Find where the given text appears and provide that cell's center as [X, Y] coordinate. 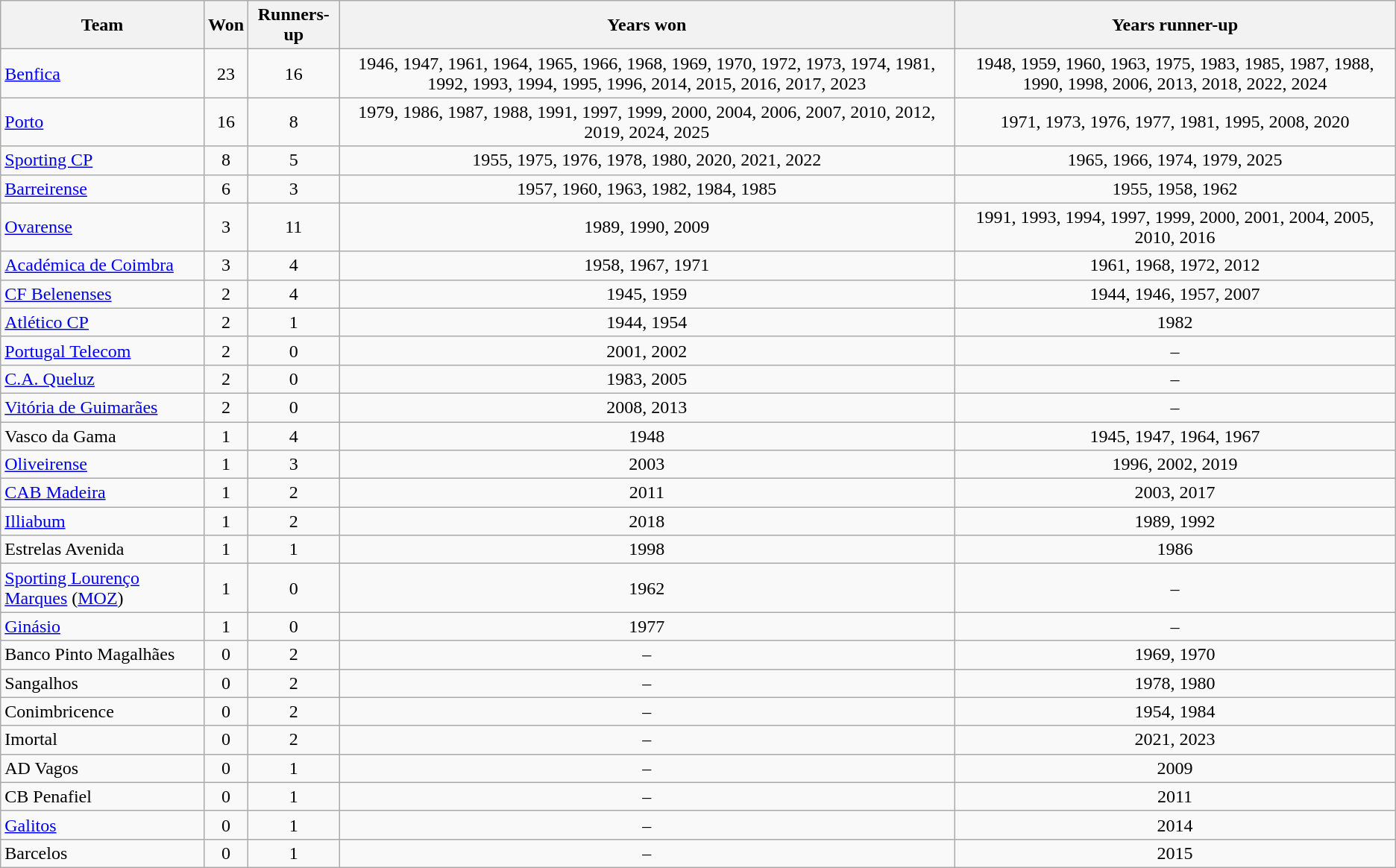
Ginásio [103, 626]
23 [225, 73]
2003 [647, 465]
1986 [1175, 550]
Vasco da Gama [103, 436]
1983, 2005 [647, 379]
Benfica [103, 73]
1989, 1992 [1175, 521]
2008, 2013 [647, 407]
Won [225, 25]
1955, 1975, 1976, 1978, 1980, 2020, 2021, 2022 [647, 160]
Barreirense [103, 189]
Estrelas Avenida [103, 550]
1962 [647, 588]
Banco Pinto Magalhães [103, 655]
Runners-up [294, 25]
6 [225, 189]
Atlético CP [103, 322]
2018 [647, 521]
1955, 1958, 1962 [1175, 189]
1946, 1947, 1961, 1964, 1965, 1966, 1968, 1969, 1970, 1972, 1973, 1974, 1981, 1992, 1993, 1994, 1995, 1996, 2014, 2015, 2016, 2017, 2023 [647, 73]
Sangalhos [103, 683]
1965, 1966, 1974, 1979, 2025 [1175, 160]
1989, 1990, 2009 [647, 227]
2014 [1175, 825]
1998 [647, 550]
1957, 1960, 1963, 1982, 1984, 1985 [647, 189]
1961, 1968, 1972, 2012 [1175, 265]
AD Vagos [103, 768]
2021, 2023 [1175, 740]
2009 [1175, 768]
1945, 1947, 1964, 1967 [1175, 436]
Portugal Telecom [103, 350]
1982 [1175, 322]
5 [294, 160]
1991, 1993, 1994, 1997, 1999, 2000, 2001, 2004, 2005, 2010, 2016 [1175, 227]
Sporting Lourenço Marques (MOZ) [103, 588]
1978, 1980 [1175, 683]
1969, 1970 [1175, 655]
Conimbricence [103, 711]
1979, 1986, 1987, 1988, 1991, 1997, 1999, 2000, 2004, 2006, 2007, 2010, 2012, 2019, 2024, 2025 [647, 122]
Years won [647, 25]
1945, 1959 [647, 294]
Porto [103, 122]
Team [103, 25]
Barcelos [103, 853]
Imortal [103, 740]
CAB Madeira [103, 493]
CB Penafiel [103, 796]
1944, 1946, 1957, 2007 [1175, 294]
C.A. Queluz [103, 379]
Ovarense [103, 227]
Years runner-up [1175, 25]
Galitos [103, 825]
1996, 2002, 2019 [1175, 465]
1944, 1954 [647, 322]
2015 [1175, 853]
11 [294, 227]
CF Belenenses [103, 294]
2001, 2002 [647, 350]
1958, 1967, 1971 [647, 265]
Académica de Coimbra [103, 265]
2003, 2017 [1175, 493]
Vitória de Guimarães [103, 407]
1954, 1984 [1175, 711]
Illiabum [103, 521]
Sporting CP [103, 160]
1977 [647, 626]
Oliveirense [103, 465]
1971, 1973, 1976, 1977, 1981, 1995, 2008, 2020 [1175, 122]
1948, 1959, 1960, 1963, 1975, 1983, 1985, 1987, 1988, 1990, 1998, 2006, 2013, 2018, 2022, 2024 [1175, 73]
1948 [647, 436]
